From the cell containing the given text, extract its center point as [x, y] coordinate. 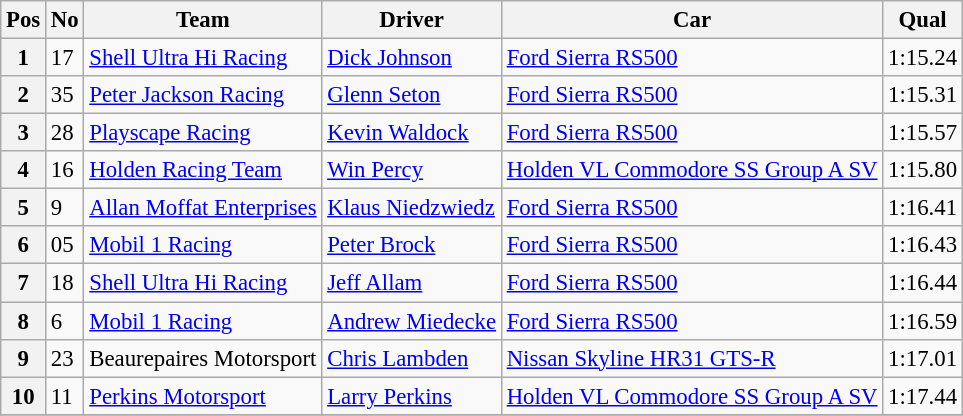
Glenn Seton [412, 95]
Pos [24, 20]
23 [65, 358]
Andrew Miedecke [412, 321]
16 [65, 170]
10 [24, 396]
4 [24, 170]
11 [65, 396]
Win Percy [412, 170]
1:16.59 [923, 321]
7 [24, 283]
Nissan Skyline HR31 GTS-R [692, 358]
Peter Brock [412, 245]
1:15.31 [923, 95]
5 [24, 208]
3 [24, 133]
1 [24, 58]
Qual [923, 20]
Larry Perkins [412, 396]
1:15.24 [923, 58]
Kevin Waldock [412, 133]
Car [692, 20]
Chris Lambden [412, 358]
Holden Racing Team [203, 170]
1:16.41 [923, 208]
1:15.57 [923, 133]
05 [65, 245]
1:16.44 [923, 283]
No [65, 20]
35 [65, 95]
28 [65, 133]
Perkins Motorsport [203, 396]
1:15.80 [923, 170]
18 [65, 283]
Team [203, 20]
Beaurepaires Motorsport [203, 358]
1:17.01 [923, 358]
Jeff Allam [412, 283]
Dick Johnson [412, 58]
Playscape Racing [203, 133]
Peter Jackson Racing [203, 95]
1:16.43 [923, 245]
2 [24, 95]
8 [24, 321]
1:17.44 [923, 396]
Klaus Niedzwiedz [412, 208]
Driver [412, 20]
17 [65, 58]
Allan Moffat Enterprises [203, 208]
